Provide the (x, y) coordinate of the cell's center where the given text is located.  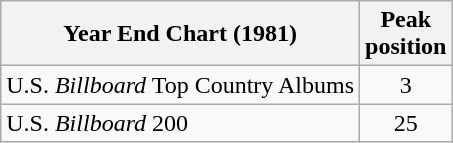
25 (406, 123)
3 (406, 85)
U.S. Billboard 200 (180, 123)
Peakposition (406, 34)
U.S. Billboard Top Country Albums (180, 85)
Year End Chart (1981) (180, 34)
